Provide the (x, y) coordinate of the cell's center where the given text is located.  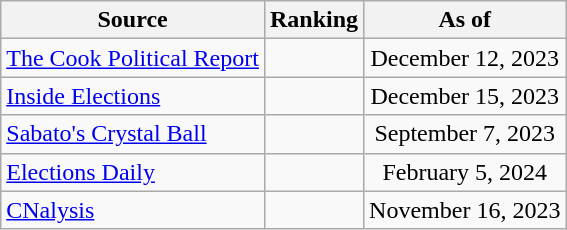
As of (465, 20)
The Cook Political Report (133, 58)
CNalysis (133, 210)
Inside Elections (133, 96)
September 7, 2023 (465, 134)
Source (133, 20)
December 15, 2023 (465, 96)
December 12, 2023 (465, 58)
February 5, 2024 (465, 172)
Ranking (314, 20)
November 16, 2023 (465, 210)
Sabato's Crystal Ball (133, 134)
Elections Daily (133, 172)
